Determine the (X, Y) coordinate at the center of the cell enclosing the given text.  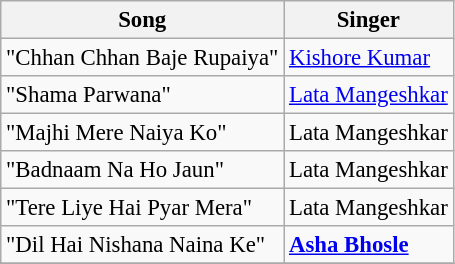
"Tere Liye Hai Pyar Mera" (142, 208)
Singer (368, 20)
"Chhan Chhan Baje Rupaiya" (142, 58)
Song (142, 20)
Kishore Kumar (368, 58)
"Shama Parwana" (142, 95)
"Majhi Mere Naiya Ko" (142, 133)
"Dil Hai Nishana Naina Ke" (142, 245)
Asha Bhosle (368, 245)
"Badnaam Na Ho Jaun" (142, 170)
